Return (x, y) of the center of cell containing provided text 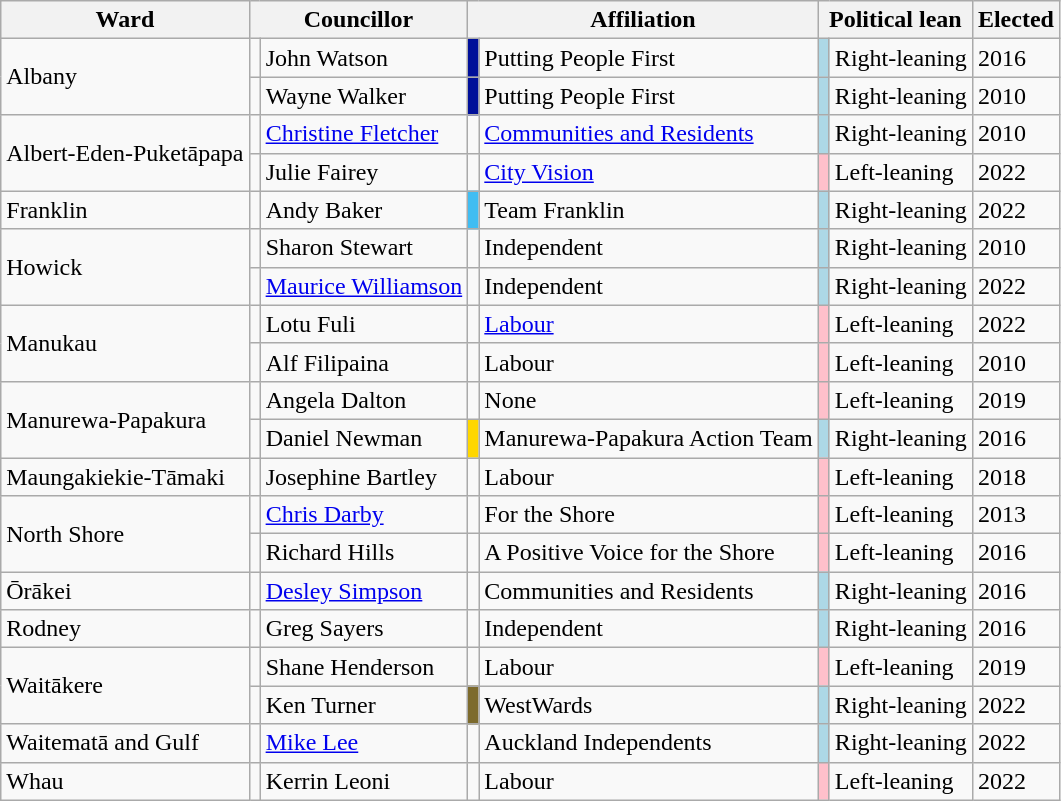
Ken Turner (364, 705)
Christine Fletcher (364, 134)
Affiliation (644, 20)
John Watson (364, 58)
Richard Hills (364, 553)
Maungakiekie-Tāmaki (125, 477)
Howick (125, 267)
Ward (125, 20)
Daniel Newman (364, 438)
Political lean (895, 20)
Councillor (358, 20)
Lotu Fuli (364, 324)
Whau (125, 781)
Shane Henderson (364, 667)
Sharon Stewart (364, 248)
Auckland Independents (648, 743)
Ōrākei (125, 591)
WestWards (648, 705)
Waitematā and Gulf (125, 743)
Manurewa-Papakura (125, 419)
Albert-Eden-Puketāpapa (125, 153)
Josephine Bartley (364, 477)
Kerrin Leoni (364, 781)
Manurewa-Papakura Action Team (648, 438)
2013 (1016, 515)
Manukau (125, 343)
Franklin (125, 210)
2018 (1016, 477)
Angela Dalton (364, 400)
Rodney (125, 629)
Greg Sayers (364, 629)
Mike Lee (364, 743)
Julie Fairey (364, 172)
Chris Darby (364, 515)
Albany (125, 77)
Waitākere (125, 686)
Alf Filipaina (364, 362)
Elected (1016, 20)
Desley Simpson (364, 591)
For the Shore (648, 515)
None (648, 400)
Team Franklin (648, 210)
Maurice Williamson (364, 286)
A Positive Voice for the Shore (648, 553)
Andy Baker (364, 210)
City Vision (648, 172)
Wayne Walker (364, 96)
North Shore (125, 534)
